Extract the [X, Y] coordinate from the center of the cell holding the provided text.  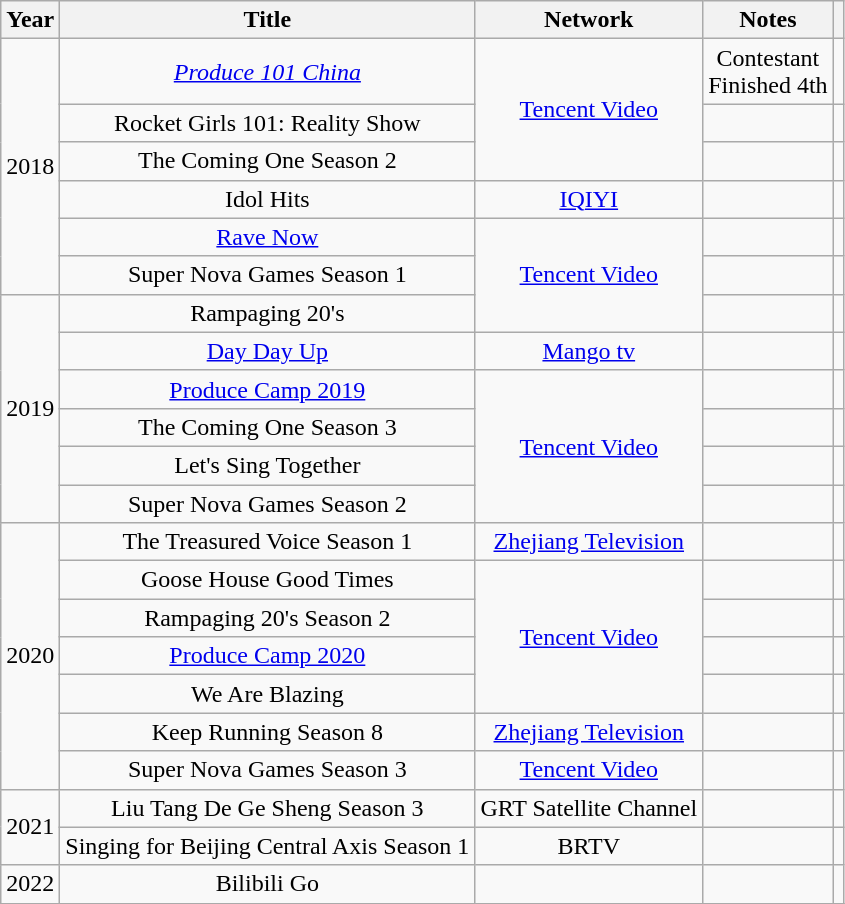
BRTV [589, 846]
Liu Tang De Ge Sheng Season 3 [268, 808]
Rampaging 20's Season 2 [268, 618]
Produce Camp 2019 [268, 389]
Super Nova Games Season 1 [268, 275]
Rave Now [268, 237]
Goose House Good Times [268, 580]
2021 [30, 827]
2019 [30, 408]
The Coming One Season 2 [268, 161]
Produce 101 China [268, 72]
Rampaging 20's [268, 313]
GRT Satellite Channel [589, 808]
Year [30, 20]
Idol Hits [268, 199]
Super Nova Games Season 2 [268, 503]
The Treasured Voice Season 1 [268, 542]
IQIYI [589, 199]
Let's Sing Together [268, 465]
Mango tv [589, 351]
Contestant Finished 4th [768, 72]
Day Day Up [268, 351]
2018 [30, 166]
Network [589, 20]
Super Nova Games Season 3 [268, 770]
Rocket Girls 101: Reality Show [268, 123]
Produce Camp 2020 [268, 656]
The Coming One Season 3 [268, 427]
Notes [768, 20]
We Are Blazing [268, 694]
2020 [30, 656]
Singing for Beijing Central Axis Season 1 [268, 846]
Keep Running Season 8 [268, 732]
Title [268, 20]
Bilibili Go [268, 884]
2022 [30, 884]
